Capture the cell that displays the provided text and extract its (X, Y) central coordinate. 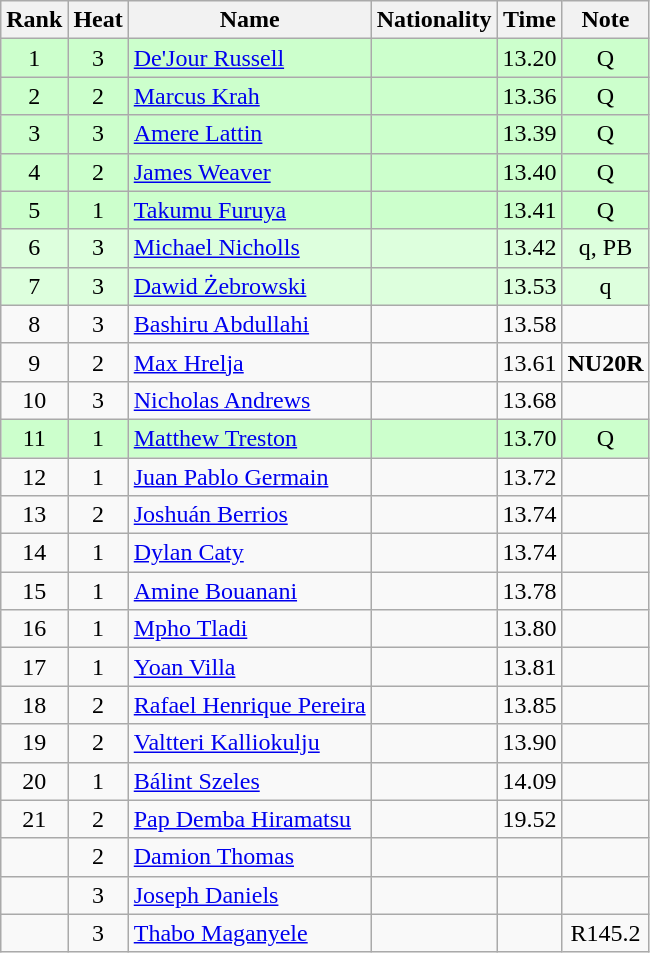
Dawid Żebrowski (250, 286)
5 (34, 210)
Max Hrelja (250, 362)
13.70 (530, 438)
17 (34, 667)
Yoan Villa (250, 667)
14 (34, 553)
13.20 (530, 58)
4 (34, 172)
Matthew Treston (250, 438)
13.72 (530, 477)
18 (34, 705)
19.52 (530, 819)
13.90 (530, 743)
12 (34, 477)
11 (34, 438)
Amine Bouanani (250, 591)
Joshuán Berrios (250, 515)
q, PB (606, 248)
Juan Pablo Germain (250, 477)
De'Jour Russell (250, 58)
NU20R (606, 362)
Joseph Daniels (250, 895)
Dylan Caty (250, 553)
Nationality (434, 20)
13.80 (530, 629)
Name (250, 20)
13.41 (530, 210)
13.58 (530, 324)
Damion Thomas (250, 857)
Time (530, 20)
19 (34, 743)
Amere Lattin (250, 134)
21 (34, 819)
Valtteri Kalliokulju (250, 743)
R145.2 (606, 933)
Bashiru Abdullahi (250, 324)
13.39 (530, 134)
Rank (34, 20)
13.42 (530, 248)
Mpho Tladi (250, 629)
13.40 (530, 172)
6 (34, 248)
James Weaver (250, 172)
10 (34, 400)
13.85 (530, 705)
13.36 (530, 96)
8 (34, 324)
Thabo Maganyele (250, 933)
Takumu Furuya (250, 210)
13 (34, 515)
20 (34, 781)
Michael Nicholls (250, 248)
Note (606, 20)
Pap Demba Hiramatsu (250, 819)
13.68 (530, 400)
Heat (98, 20)
14.09 (530, 781)
13.81 (530, 667)
15 (34, 591)
Rafael Henrique Pereira (250, 705)
Marcus Krah (250, 96)
Nicholas Andrews (250, 400)
13.53 (530, 286)
13.78 (530, 591)
16 (34, 629)
13.61 (530, 362)
7 (34, 286)
9 (34, 362)
q (606, 286)
Bálint Szeles (250, 781)
